Output the [X, Y] coordinate of the center of the cell containing the given text.  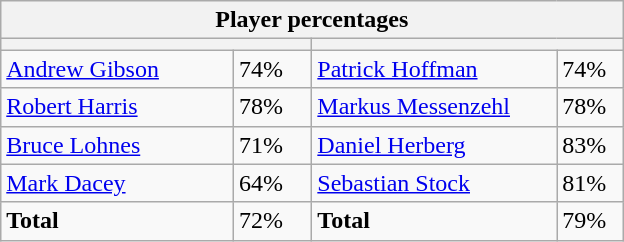
72% [273, 221]
Robert Harris [118, 107]
83% [590, 145]
81% [590, 183]
64% [273, 183]
71% [273, 145]
Player percentages [312, 20]
Sebastian Stock [434, 183]
Daniel Herberg [434, 145]
Andrew Gibson [118, 69]
Patrick Hoffman [434, 69]
Markus Messenzehl [434, 107]
Bruce Lohnes [118, 145]
Mark Dacey [118, 183]
79% [590, 221]
